From the cell containing the given text, extract its center point as [X, Y] coordinate. 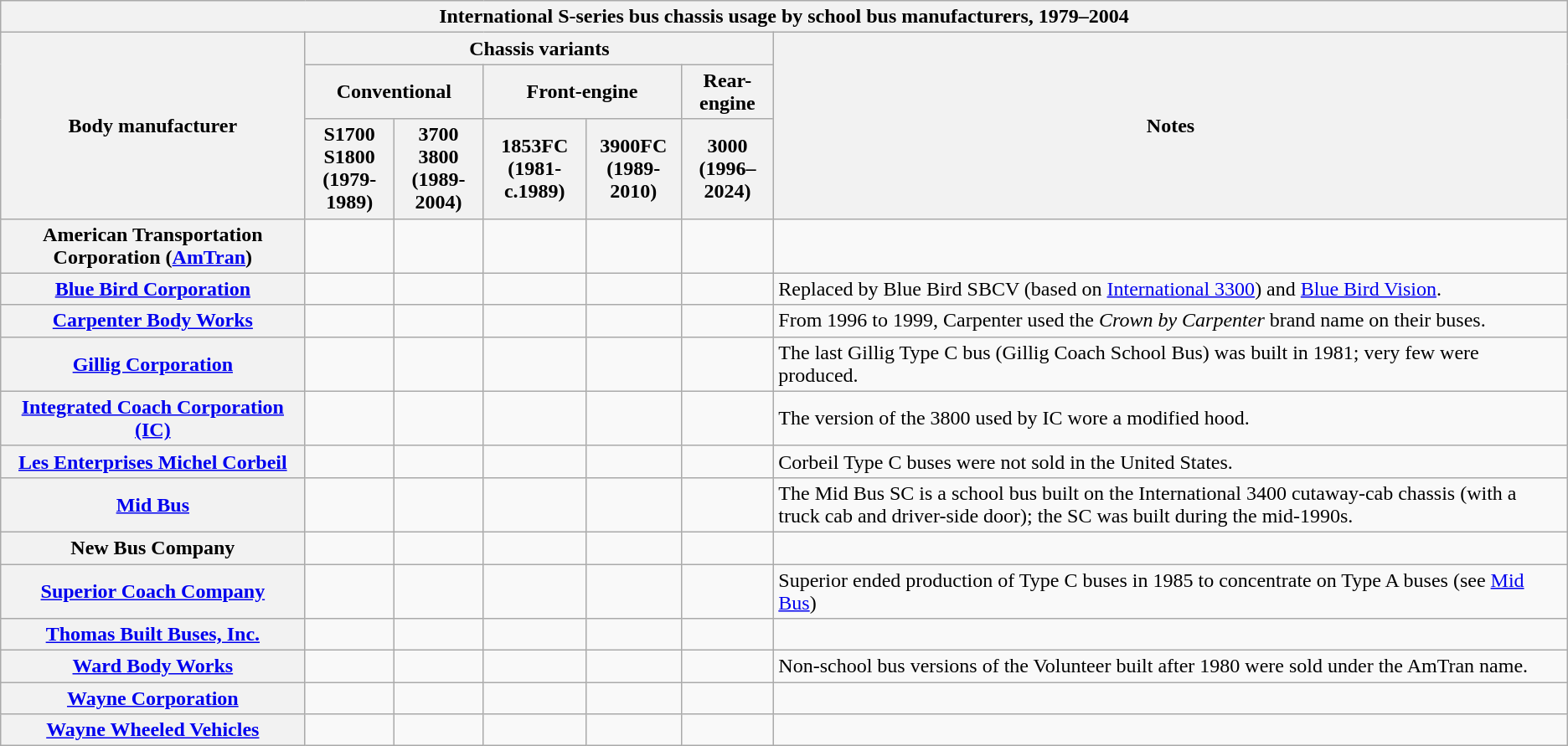
Thomas Built Buses, Inc. [152, 635]
From 1996 to 1999, Carpenter used the Crown by Carpenter brand name on their buses. [1171, 321]
Non-school bus versions of the Volunteer built after 1980 were sold under the AmTran name. [1171, 666]
Superior Coach Company [152, 591]
Superior ended production of Type C buses in 1985 to concentrate on Type A buses (see Mid Bus) [1171, 591]
Notes [1171, 126]
Rear-engine [727, 92]
1853FC(1981-c.1989) [534, 169]
Corbeil Type C buses were not sold in the United States. [1171, 461]
3000(1996–2024) [727, 169]
Integrated Coach Corporation (IC) [152, 419]
Blue Bird Corporation [152, 289]
37003800(1989-2004) [438, 169]
Replaced by Blue Bird SBCV (based on International 3300) and Blue Bird Vision. [1171, 289]
Mid Bus [152, 504]
Front-engine [582, 92]
S1700S1800(1979-1989) [349, 169]
Wayne Corporation [152, 698]
Body manufacturer [152, 126]
The version of the 3800 used by IC wore a modified hood. [1171, 419]
Carpenter Body Works [152, 321]
Chassis variants [539, 49]
Ward Body Works [152, 666]
Les Enterprises Michel Corbeil [152, 461]
American Transportation Corporation (AmTran) [152, 246]
Wayne Wheeled Vehicles [152, 730]
Conventional [394, 92]
Gillig Corporation [152, 363]
The last Gillig Type C bus (Gillig Coach School Bus) was built in 1981; very few were produced. [1171, 363]
International S-series bus chassis usage by school bus manufacturers, 1979–2004 [784, 17]
New Bus Company [152, 548]
3900FC(1989-2010) [633, 169]
